Determine the [x, y] coordinate at the center of the cell enclosing the given text.  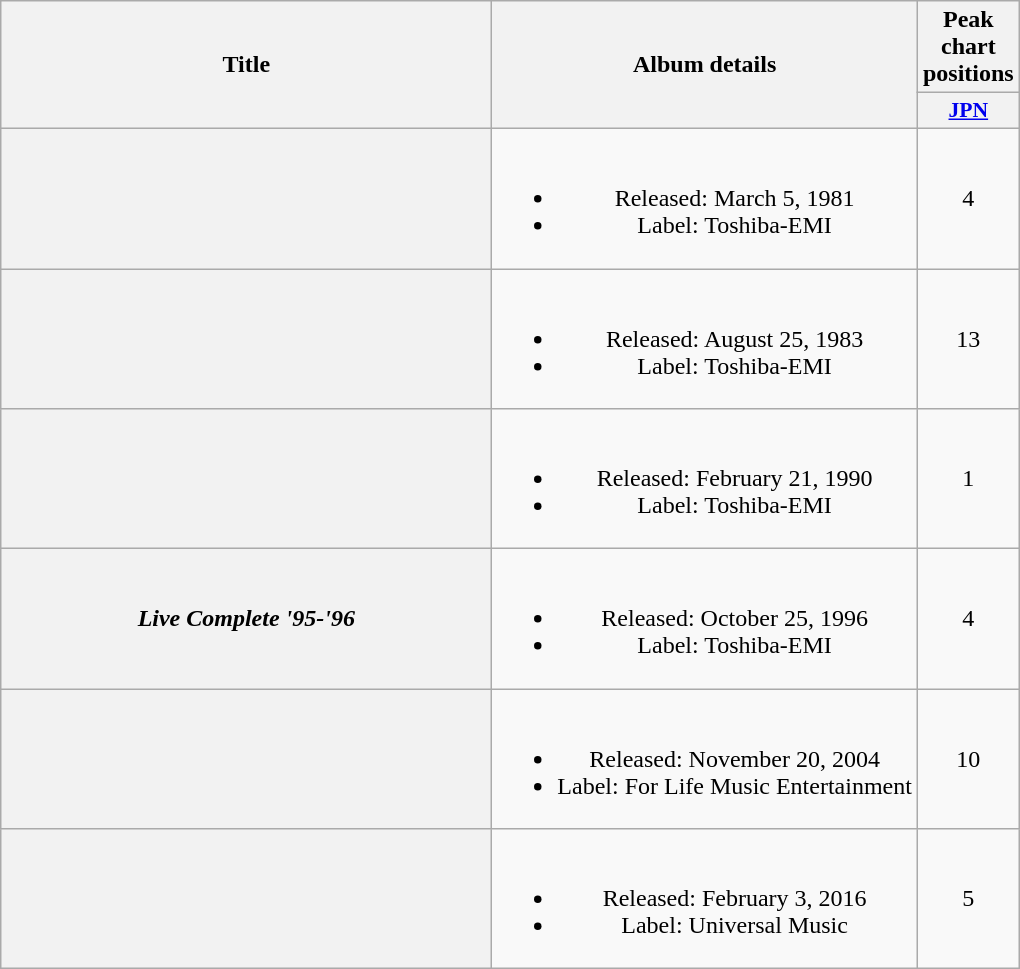
Released: November 20, 2004Label: For Life Music Entertainment [705, 759]
Live Complete '95-'96 [246, 619]
13 [968, 338]
Released: August 25, 1983Label: Toshiba-EMI [705, 338]
10 [968, 759]
5 [968, 899]
Released: February 3, 2016Label: Universal Music [705, 899]
Album details [705, 65]
Peak chart positions [968, 47]
Released: February 21, 1990Label: Toshiba-EMI [705, 479]
1 [968, 479]
Released: March 5, 1981Label: Toshiba-EMI [705, 198]
JPN [968, 111]
Released: October 25, 1996Label: Toshiba-EMI [705, 619]
Title [246, 65]
